Find where the given text appears and provide that cell's center as [x, y] coordinate. 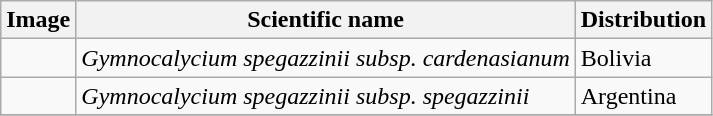
Gymnocalycium spegazzinii subsp. spegazzinii [326, 96]
Argentina [643, 96]
Bolivia [643, 58]
Scientific name [326, 20]
Gymnocalycium spegazzinii subsp. cardenasianum [326, 58]
Image [38, 20]
Distribution [643, 20]
